Search for the cell housing the specified text and yield its [x, y] center coordinate. 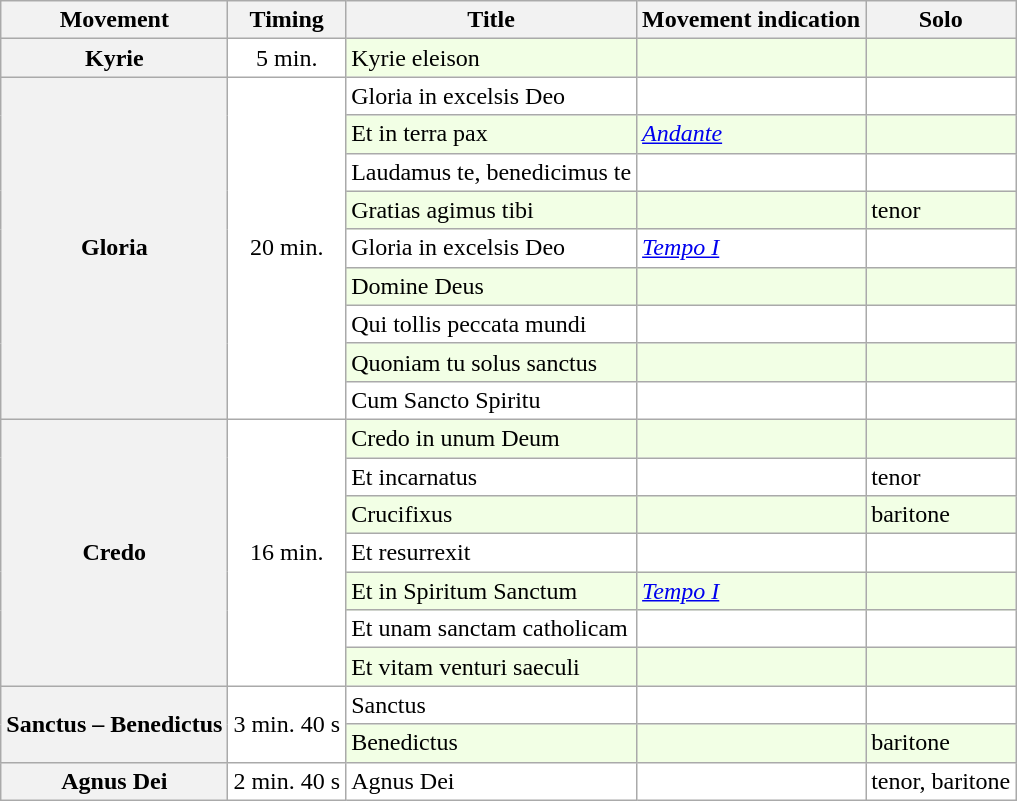
5 min. [287, 58]
Benedictus [492, 743]
Movement [114, 20]
Sanctus [492, 705]
Title [492, 20]
Gratias agimus tibi [492, 210]
Kyrie [114, 58]
20 min. [287, 248]
Credo [114, 552]
Quoniam tu solus sanctus [492, 362]
Et vitam venturi saeculi [492, 667]
Laudamus te, benedicimus te [492, 172]
Et resurrexit [492, 553]
Crucifixus [492, 515]
Gloria [114, 248]
Movement indication [752, 20]
Kyrie eleison [492, 58]
tenor, baritone [941, 781]
Et unam sanctam catholicam [492, 629]
3 min. 40 s [287, 724]
Sanctus – Benedictus [114, 724]
Domine Deus [492, 286]
Qui tollis peccata mundi [492, 324]
2 min. 40 s [287, 781]
Et in Spiritum Sanctum [492, 591]
Solo [941, 20]
Credo in unum Deum [492, 438]
Andante [752, 134]
Timing [287, 20]
Cum Sancto Spiritu [492, 400]
Et in terra pax [492, 134]
16 min. [287, 552]
Et incarnatus [492, 477]
